For the text-containing cell, return its midpoint in (X, Y) coordinate format. 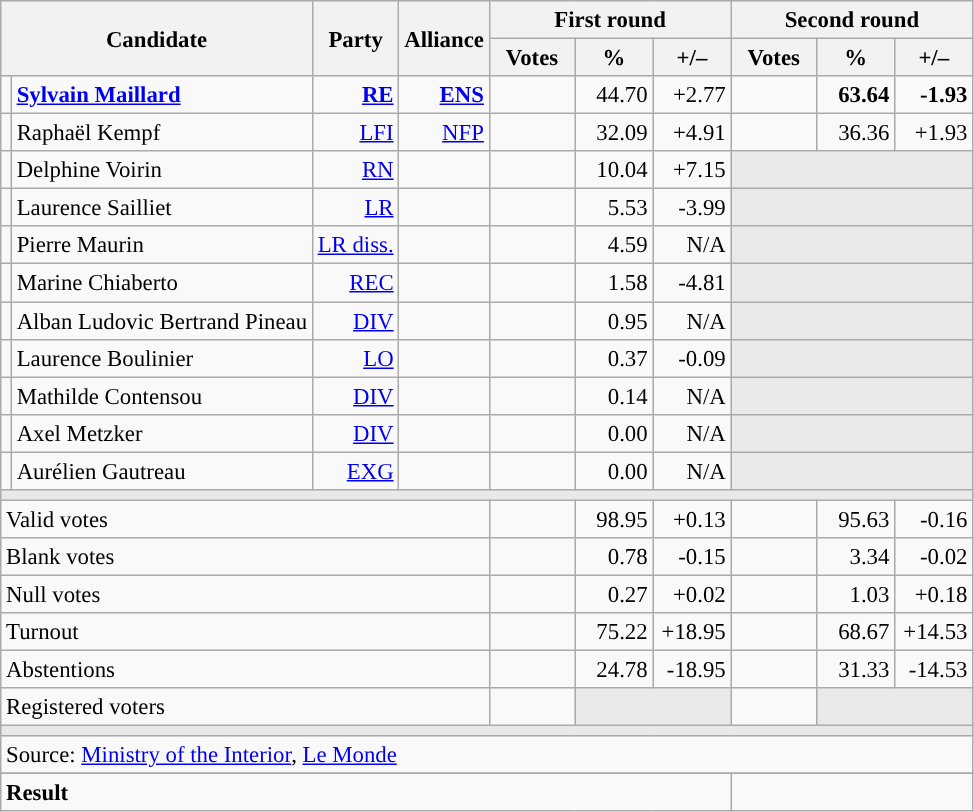
+14.53 (934, 632)
+2.77 (692, 95)
44.70 (614, 95)
RN (356, 170)
32.09 (614, 133)
31.33 (856, 670)
1.03 (856, 594)
LFI (356, 133)
3.34 (856, 557)
Registered voters (245, 707)
-3.99 (692, 208)
-0.09 (692, 358)
EXG (356, 471)
+18.95 (692, 632)
Aurélien Gautreau (162, 471)
Turnout (245, 632)
5.53 (614, 208)
ENS (444, 95)
Laurence Boulinier (162, 358)
Marine Chiaberto (162, 283)
Null votes (245, 594)
+0.18 (934, 594)
0.78 (614, 557)
-4.81 (692, 283)
LR (356, 208)
68.67 (856, 632)
+7.15 (692, 170)
0.37 (614, 358)
75.22 (614, 632)
Laurence Sailliet (162, 208)
+1.93 (934, 133)
10.04 (614, 170)
LR diss. (356, 245)
-14.53 (934, 670)
Party (356, 38)
Result (366, 793)
0.14 (614, 396)
0.95 (614, 321)
Source: Ministry of the Interior, Le Monde (487, 755)
Mathilde Contensou (162, 396)
Axel Metzker (162, 433)
Alban Ludovic Bertrand Pineau (162, 321)
-0.15 (692, 557)
Sylvain Maillard (162, 95)
Delphine Voirin (162, 170)
1.58 (614, 283)
Pierre Maurin (162, 245)
-0.16 (934, 519)
NFP (444, 133)
Raphaël Kempf (162, 133)
-1.93 (934, 95)
0.27 (614, 594)
Blank votes (245, 557)
+0.02 (692, 594)
Second round (852, 20)
4.59 (614, 245)
LO (356, 358)
95.63 (856, 519)
-0.02 (934, 557)
63.64 (856, 95)
Abstentions (245, 670)
First round (610, 20)
Valid votes (245, 519)
+0.13 (692, 519)
RE (356, 95)
REC (356, 283)
Candidate (157, 38)
Alliance (444, 38)
98.95 (614, 519)
-18.95 (692, 670)
36.36 (856, 133)
+4.91 (692, 133)
24.78 (614, 670)
